Search for the cell housing the specified text and yield its (x, y) center coordinate. 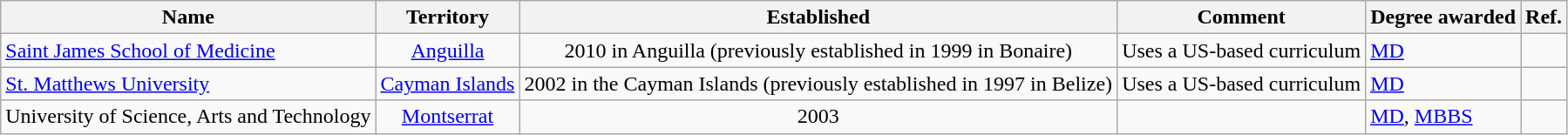
Degree awarded (1443, 17)
St. Matthews University (188, 84)
2003 (818, 117)
Anguilla (448, 51)
Established (818, 17)
Saint James School of Medicine (188, 51)
Territory (448, 17)
Cayman Islands (448, 84)
2002 in the Cayman Islands (previously established in 1997 in Belize) (818, 84)
Comment (1241, 17)
Montserrat (448, 117)
University of Science, Arts and Technology (188, 117)
Ref. (1544, 17)
Name (188, 17)
2010 in Anguilla (previously established in 1999 in Bonaire) (818, 51)
MD, MBBS (1443, 117)
